Capture the cell that displays the provided text and extract its (x, y) central coordinate. 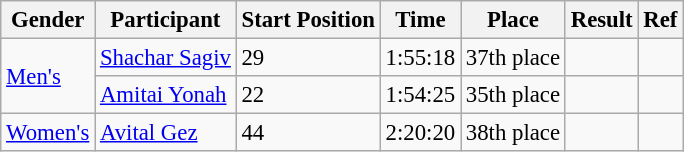
Ref (660, 20)
29 (308, 58)
Participant (166, 20)
2:20:20 (420, 133)
Shachar Sagiv (166, 58)
Result (602, 20)
22 (308, 95)
35th place (514, 95)
Women's (48, 133)
1:55:18 (420, 58)
37th place (514, 58)
Time (420, 20)
1:54:25 (420, 95)
Place (514, 20)
44 (308, 133)
Gender (48, 20)
Men's (48, 76)
Amitai Yonah (166, 95)
Avital Gez (166, 133)
38th place (514, 133)
Start Position (308, 20)
